Find where the given text appears and provide that cell's center as [x, y] coordinate. 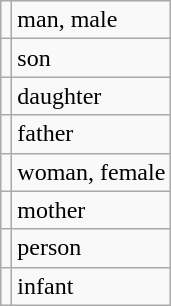
son [92, 58]
father [92, 134]
infant [92, 286]
person [92, 248]
mother [92, 210]
man, male [92, 20]
daughter [92, 96]
woman, female [92, 172]
